Pinpoint the cell where the given text exists, returning its (x, y) midpoint coordinate. 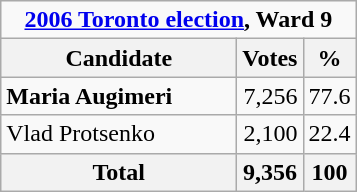
Vlad Protsenko (119, 134)
Candidate (119, 58)
9,356 (270, 172)
Votes (270, 58)
77.6 (330, 96)
22.4 (330, 134)
Maria Augimeri (119, 96)
7,256 (270, 96)
2,100 (270, 134)
100 (330, 172)
2006 Toronto election, Ward 9 (178, 20)
% (330, 58)
Total (119, 172)
